Return the (x, y) coordinate for the center point of the cell that contains the specified text.  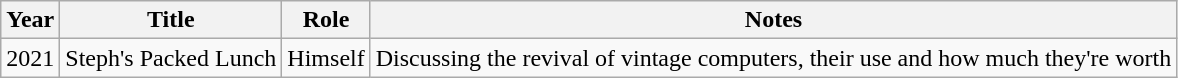
2021 (30, 58)
Notes (774, 20)
Discussing the revival of vintage computers, their use and how much they're worth (774, 58)
Year (30, 20)
Title (171, 20)
Himself (326, 58)
Role (326, 20)
Steph's Packed Lunch (171, 58)
